Provide the [X, Y] coordinate of the cell's center where the given text is located.  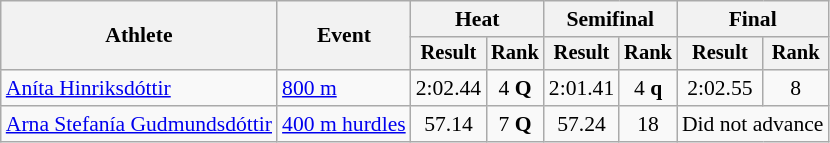
57.14 [448, 124]
2:01.41 [582, 88]
Aníta Hinriksdóttir [139, 88]
4 Q [515, 88]
2:02.55 [720, 88]
Final [753, 19]
800 m [344, 88]
400 m hurdles [344, 124]
Heat [478, 19]
7 Q [515, 124]
Arna Stefanía Gudmundsdóttir [139, 124]
Athlete [139, 36]
Semifinal [610, 19]
4 q [648, 88]
2:02.44 [448, 88]
8 [796, 88]
Did not advance [753, 124]
18 [648, 124]
57.24 [582, 124]
Event [344, 36]
